Return the (x, y) coordinate for the center point of the cell that contains the specified text.  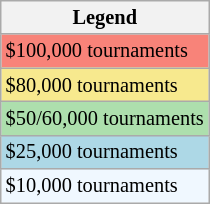
$25,000 tournaments (105, 152)
$50/60,000 tournaments (105, 118)
$100,000 tournaments (105, 51)
$80,000 tournaments (105, 85)
Legend (105, 17)
$10,000 tournaments (105, 186)
